Find where the given text appears and provide that cell's center as [X, Y] coordinate. 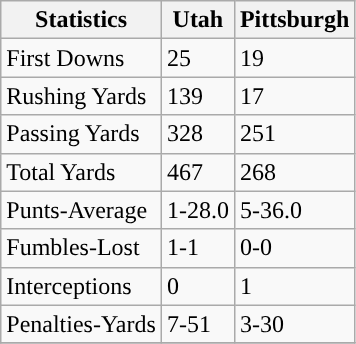
First Downs [82, 58]
1-28.0 [198, 210]
268 [294, 172]
17 [294, 96]
1-1 [198, 248]
328 [198, 134]
Rushing Yards [82, 96]
Passing Yards [82, 134]
1 [294, 286]
Interceptions [82, 286]
139 [198, 96]
Total Yards [82, 172]
Punts-Average [82, 210]
7-51 [198, 324]
467 [198, 172]
Fumbles-Lost [82, 248]
Pittsburgh [294, 20]
Penalties-Yards [82, 324]
3-30 [294, 324]
0-0 [294, 248]
5-36.0 [294, 210]
0 [198, 286]
25 [198, 58]
251 [294, 134]
Utah [198, 20]
19 [294, 58]
Statistics [82, 20]
